Detect which cell encompasses the target text, then output its (x, y) center coordinate. 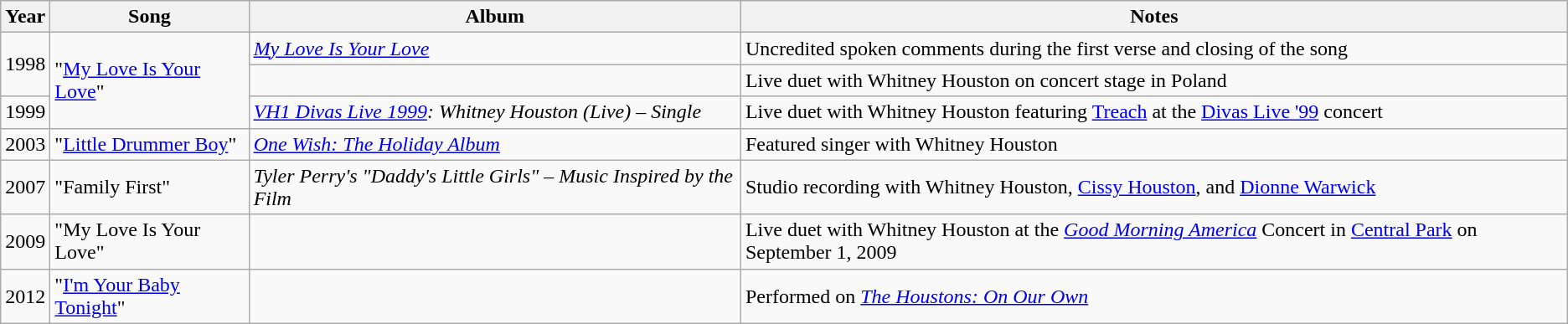
"Little Drummer Boy" (149, 144)
2009 (25, 241)
Performed on The Houstons: On Our Own (1154, 296)
Live duet with Whitney Houston featuring Treach at the Divas Live '99 concert (1154, 112)
Studio recording with Whitney Houston, Cissy Houston, and Dionne Warwick (1154, 188)
My Love Is Your Love (494, 49)
"Family First" (149, 188)
Uncredited spoken comments during the first verse and closing of the song (1154, 49)
One Wish: The Holiday Album (494, 144)
"I'm Your Baby Tonight" (149, 296)
Live duet with Whitney Houston on concert stage in Poland (1154, 80)
2012 (25, 296)
VH1 Divas Live 1999: Whitney Houston (Live) – Single (494, 112)
Year (25, 17)
Live duet with Whitney Houston at the Good Morning America Concert in Central Park on September 1, 2009 (1154, 241)
Tyler Perry's "Daddy's Little Girls" – Music Inspired by the Film (494, 188)
2007 (25, 188)
Song (149, 17)
Album (494, 17)
2003 (25, 144)
Notes (1154, 17)
1998 (25, 64)
Featured singer with Whitney Houston (1154, 144)
1999 (25, 112)
